Extract the (X, Y) coordinate from the center of the cell holding the provided text.  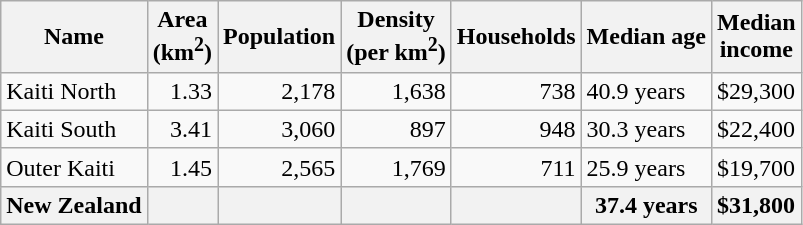
40.9 years (646, 91)
$29,300 (756, 91)
Density(per km2) (396, 37)
2,178 (280, 91)
Population (280, 37)
Medianincome (756, 37)
711 (516, 167)
Kaiti South (74, 129)
3,060 (280, 129)
25.9 years (646, 167)
1,638 (396, 91)
$19,700 (756, 167)
Name (74, 37)
$22,400 (756, 129)
30.3 years (646, 129)
37.4 years (646, 205)
Outer Kaiti (74, 167)
1.33 (182, 91)
Kaiti North (74, 91)
3.41 (182, 129)
2,565 (280, 167)
1,769 (396, 167)
Households (516, 37)
897 (396, 129)
Median age (646, 37)
New Zealand (74, 205)
Area(km2) (182, 37)
$31,800 (756, 205)
738 (516, 91)
1.45 (182, 167)
948 (516, 129)
